Find where the given text appears and provide that cell's center as (X, Y) coordinate. 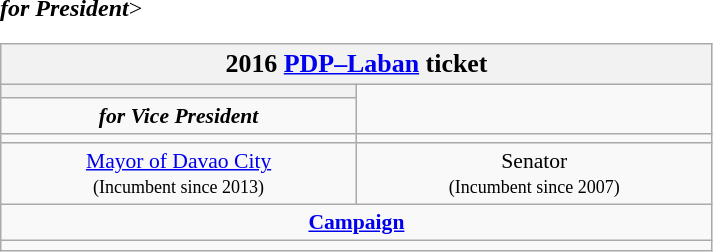
for Vice President (179, 116)
Senator(Incumbent since 2007) (534, 174)
Mayor of Davao City(Incumbent since 2013) (179, 174)
Campaign (356, 222)
2016 PDP–Laban ticket (356, 64)
